Scan for the cell matching the given text and deliver its (X, Y) coordinate at center. 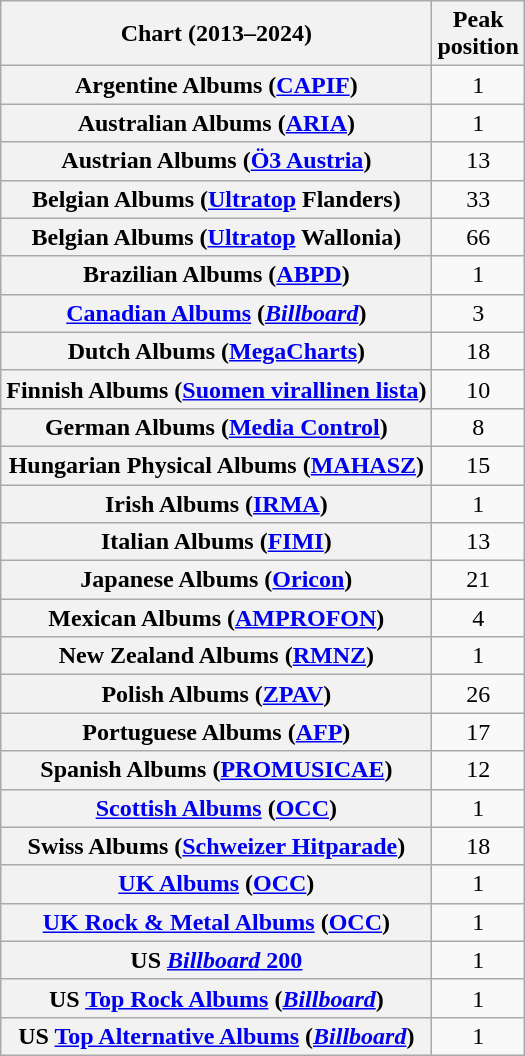
Spanish Albums (PROMUSICAE) (216, 770)
New Zealand Albums (RMNZ) (216, 656)
Brazilian Albums (ABPD) (216, 275)
Dutch Albums (MegaCharts) (216, 351)
Finnish Albums (Suomen virallinen lista) (216, 389)
Belgian Albums (Ultratop Wallonia) (216, 237)
12 (478, 770)
UK Albums (OCC) (216, 884)
UK Rock & Metal Albums (OCC) (216, 922)
US Top Rock Albums (Billboard) (216, 998)
26 (478, 694)
3 (478, 313)
Scottish Albums (OCC) (216, 808)
Polish Albums (ZPAV) (216, 694)
15 (478, 465)
4 (478, 618)
17 (478, 732)
German Albums (Media Control) (216, 427)
10 (478, 389)
Chart (2013–2024) (216, 34)
66 (478, 237)
33 (478, 199)
8 (478, 427)
US Top Alternative Albums (Billboard) (216, 1036)
Austrian Albums (Ö3 Austria) (216, 161)
Japanese Albums (Oricon) (216, 580)
Hungarian Physical Albums (MAHASZ) (216, 465)
Swiss Albums (Schweizer Hitparade) (216, 846)
Argentine Albums (CAPIF) (216, 85)
Portuguese Albums (AFP) (216, 732)
Irish Albums (IRMA) (216, 503)
Canadian Albums (Billboard) (216, 313)
Australian Albums (ARIA) (216, 123)
Peak position (478, 34)
Belgian Albums (Ultratop Flanders) (216, 199)
Mexican Albums (AMPROFON) (216, 618)
US Billboard 200 (216, 960)
Italian Albums (FIMI) (216, 542)
21 (478, 580)
